Locate the cell with the specified text and output its (X, Y) center coordinate. 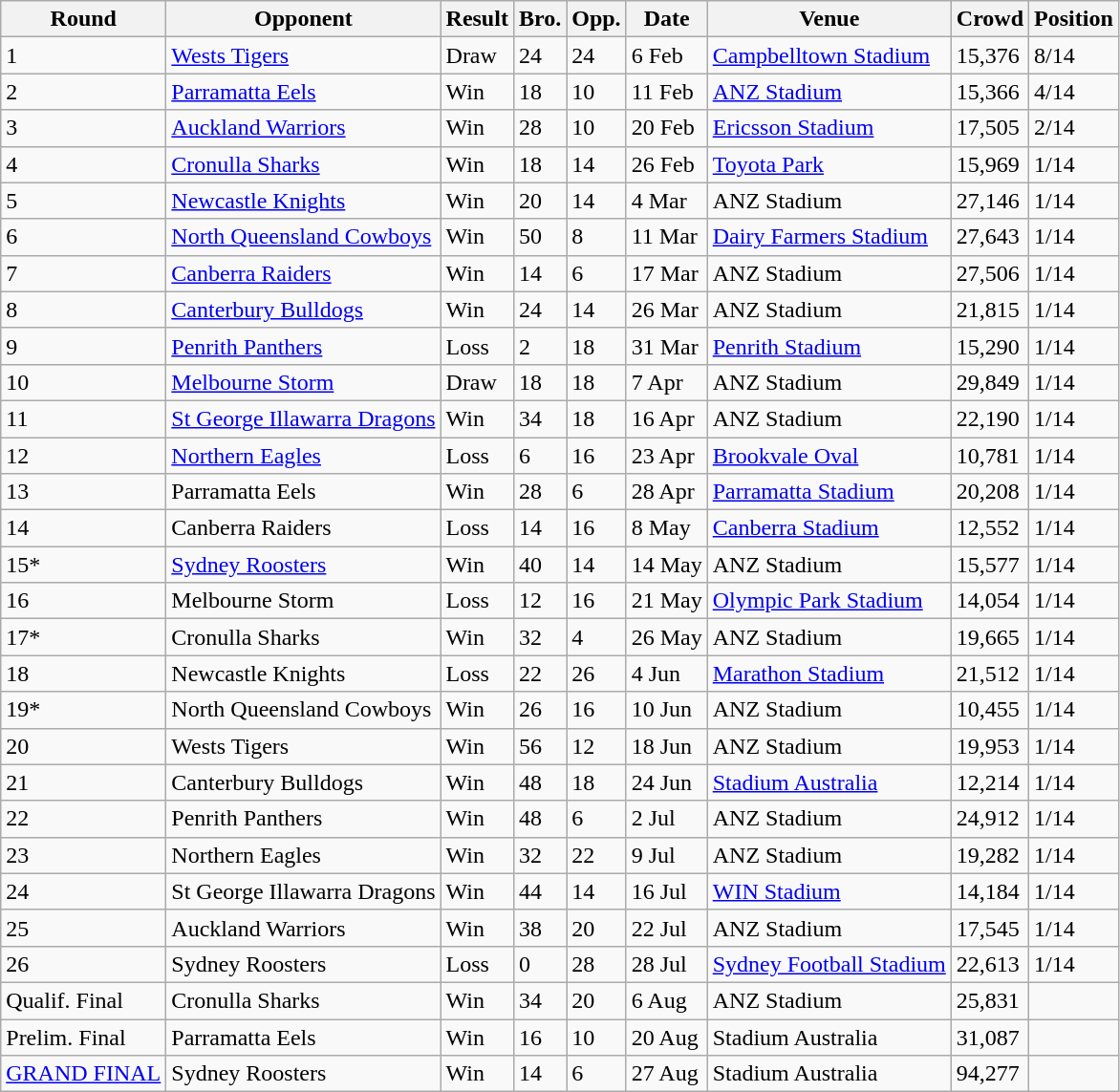
17,545 (990, 928)
14 May (667, 565)
Brookvale Oval (829, 456)
17,505 (990, 128)
22,190 (990, 418)
Round (84, 19)
Position (1074, 19)
9 (84, 346)
10 Jun (667, 710)
29,849 (990, 382)
19,665 (990, 637)
Marathon Stadium (829, 674)
14,184 (990, 891)
6 Aug (667, 1000)
15,290 (990, 346)
5 (84, 201)
24,912 (990, 819)
Olympic Park Stadium (829, 601)
27,506 (990, 273)
15,366 (990, 92)
Canberra Stadium (829, 528)
14,054 (990, 601)
Qualif. Final (84, 1000)
Ericsson Stadium (829, 128)
0 (539, 964)
Venue (829, 19)
Dairy Farmers Stadium (829, 237)
26 May (667, 637)
40 (539, 565)
2/14 (1074, 128)
13 (84, 492)
21,512 (990, 674)
Prelim. Final (84, 1037)
11 (84, 418)
44 (539, 891)
Sydney Football Stadium (829, 964)
17* (84, 637)
15* (84, 565)
94,277 (990, 1074)
16 Jul (667, 891)
28 Jul (667, 964)
12,214 (990, 782)
15,376 (990, 55)
15,969 (990, 164)
19* (84, 710)
21 (84, 782)
Parramatta Stadium (829, 492)
Date (667, 19)
21,815 (990, 310)
20,208 (990, 492)
27,643 (990, 237)
3 (84, 128)
22,613 (990, 964)
6 Feb (667, 55)
26 Mar (667, 310)
38 (539, 928)
20 Feb (667, 128)
1 (84, 55)
19,953 (990, 746)
Opp. (596, 19)
WIN Stadium (829, 891)
7 (84, 273)
2 Jul (667, 819)
31,087 (990, 1037)
Opponent (304, 19)
11 Mar (667, 237)
28 Apr (667, 492)
Penrith Stadium (829, 346)
11 Feb (667, 92)
10,781 (990, 456)
20 Aug (667, 1037)
25,831 (990, 1000)
15,577 (990, 565)
9 Jul (667, 855)
25 (84, 928)
Crowd (990, 19)
12,552 (990, 528)
26 Feb (667, 164)
Bro. (539, 19)
GRAND FINAL (84, 1074)
4/14 (1074, 92)
Toyota Park (829, 164)
21 May (667, 601)
27 Aug (667, 1074)
22 Jul (667, 928)
17 Mar (667, 273)
19,282 (990, 855)
10,455 (990, 710)
7 Apr (667, 382)
Campbelltown Stadium (829, 55)
24 Jun (667, 782)
31 Mar (667, 346)
27,146 (990, 201)
16 Apr (667, 418)
50 (539, 237)
8/14 (1074, 55)
Result (477, 19)
18 Jun (667, 746)
8 May (667, 528)
56 (539, 746)
4 Mar (667, 201)
23 Apr (667, 456)
23 (84, 855)
4 Jun (667, 674)
